Find where the given text appears and provide that cell's center as (X, Y) coordinate. 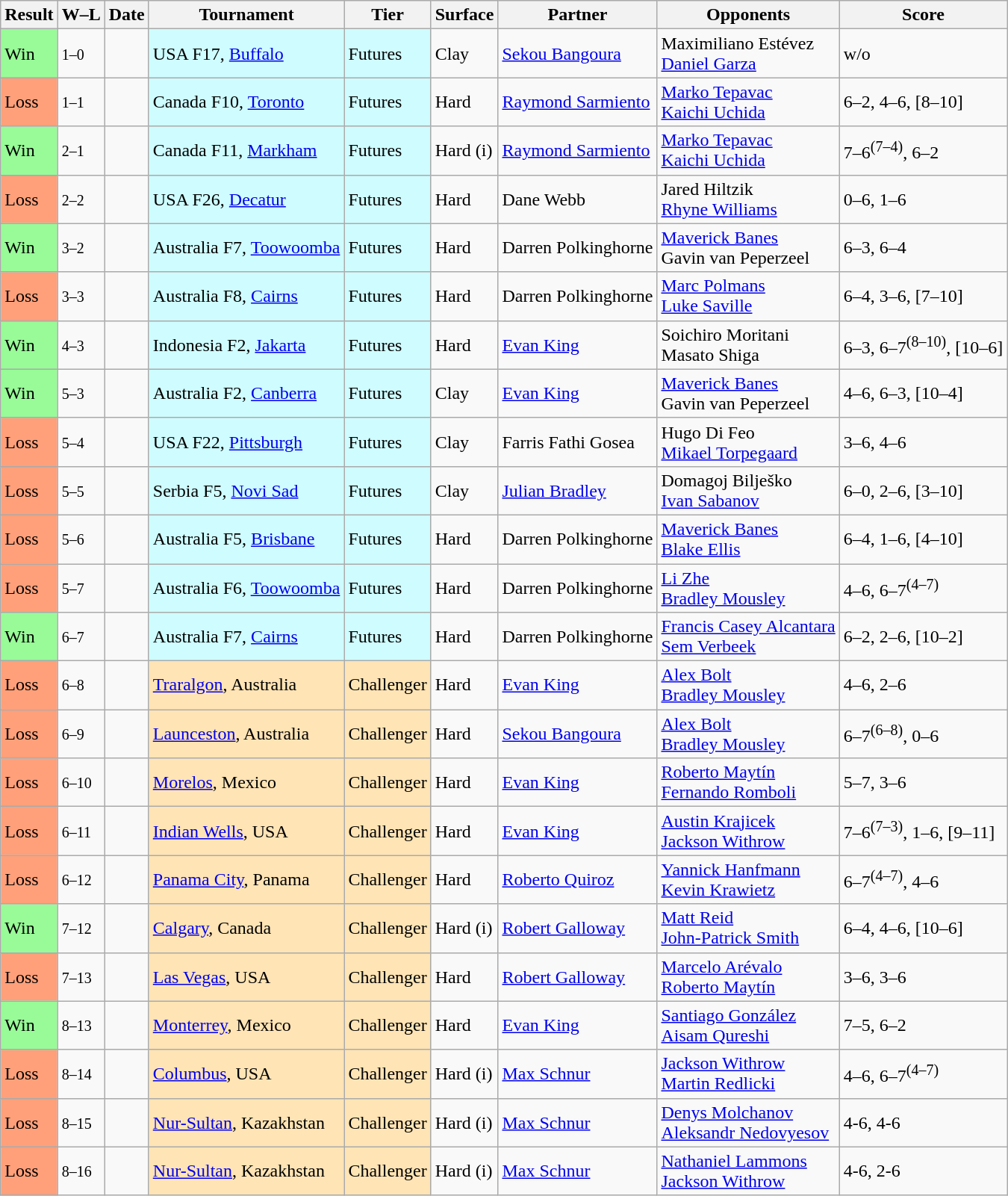
8–15 (81, 1122)
4–6, 2–6 (923, 686)
3–3 (81, 296)
Tier (388, 15)
6–4, 1–6, [4–10] (923, 539)
8–16 (81, 1171)
w/o (923, 54)
2–1 (81, 151)
Australia F8, Cairns (246, 296)
Date (127, 15)
Roberto Quiroz (578, 880)
Morelos, Mexico (246, 783)
8–13 (81, 1025)
Serbia F5, Novi Sad (246, 490)
Li Zhe Bradley Mousley (748, 587)
5–7 (81, 587)
6–9 (81, 734)
7–13 (81, 977)
5–6 (81, 539)
6–7(4–7), 4–6 (923, 880)
Indonesia F2, Jakarta (246, 345)
Australia F6, Toowoomba (246, 587)
6–7(6–8), 0–6 (923, 734)
Marc Polmans Luke Saville (748, 296)
8–14 (81, 1074)
Nathaniel Lammons Jackson Withrow (748, 1171)
6–4, 4–6, [10–6] (923, 928)
4-6, 4-6 (923, 1122)
Dane Webb (578, 199)
3–6, 3–6 (923, 977)
Canada F10, Toronto (246, 102)
Austin Krajicek Jackson Withrow (748, 831)
Jared Hiltzik Rhyne Williams (748, 199)
0–6, 1–6 (923, 199)
Result (29, 15)
4-6, 2-6 (923, 1171)
USA F17, Buffalo (246, 54)
Soichiro Moritani Masato Shiga (748, 345)
Australia F7, Toowoomba (246, 248)
5–4 (81, 442)
5–3 (81, 393)
6–0, 2–6, [3–10] (923, 490)
Indian Wells, USA (246, 831)
Santiago González Aisam Qureshi (748, 1025)
6–4, 3–6, [7–10] (923, 296)
5–5 (81, 490)
Jackson Withrow Martin Redlicki (748, 1074)
Roberto Maytín Fernando Romboli (748, 783)
4–6, 6–3, [10–4] (923, 393)
Domagoj Bilješko Ivan Sabanov (748, 490)
Tournament (246, 15)
W–L (81, 15)
6–12 (81, 880)
6–3, 6–4 (923, 248)
Francis Casey Alcantara Sem Verbeek (748, 636)
Launceston, Australia (246, 734)
7–12 (81, 928)
Farris Fathi Gosea (578, 442)
7–5, 6–2 (923, 1025)
3–6, 4–6 (923, 442)
Calgary, Canada (246, 928)
Las Vegas, USA (246, 977)
Yannick Hanfmann Kevin Krawietz (748, 880)
2–2 (81, 199)
Australia F5, Brisbane (246, 539)
4–3 (81, 345)
Australia F7, Cairns (246, 636)
5–7, 3–6 (923, 783)
Opponents (748, 15)
Canada F11, Markham (246, 151)
Hugo Di Feo Mikael Torpegaard (748, 442)
7–6(7–3), 1–6, [9–11] (923, 831)
6–2, 4–6, [8–10] (923, 102)
6–10 (81, 783)
Traralgon, Australia (246, 686)
Surface (464, 15)
Maximiliano Estévez Daniel Garza (748, 54)
Australia F2, Canberra (246, 393)
1–0 (81, 54)
Matt Reid John-Patrick Smith (748, 928)
USA F22, Pittsburgh (246, 442)
6–11 (81, 831)
6–8 (81, 686)
6–3, 6–7(8–10), [10–6] (923, 345)
Marcelo Arévalo Roberto Maytín (748, 977)
Score (923, 15)
Denys Molchanov Aleksandr Nedovyesov (748, 1122)
7–6(7–4), 6–2 (923, 151)
Partner (578, 15)
6–7 (81, 636)
USA F26, Decatur (246, 199)
3–2 (81, 248)
1–1 (81, 102)
Julian Bradley (578, 490)
Maverick Banes Blake Ellis (748, 539)
Columbus, USA (246, 1074)
Monterrey, Mexico (246, 1025)
Panama City, Panama (246, 880)
6–2, 2–6, [10–2] (923, 636)
